Return the [X, Y] coordinate for the center point of the cell that contains the specified text.  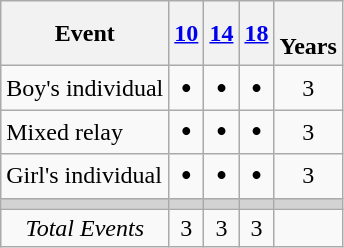
18 [256, 34]
Girl's individual [85, 176]
Mixed relay [85, 132]
Event [85, 34]
Years [308, 34]
Boy's individual [85, 88]
10 [186, 34]
Total Events [85, 228]
14 [222, 34]
